Determine the (x, y) coordinate at the center of the cell enclosing the given text.  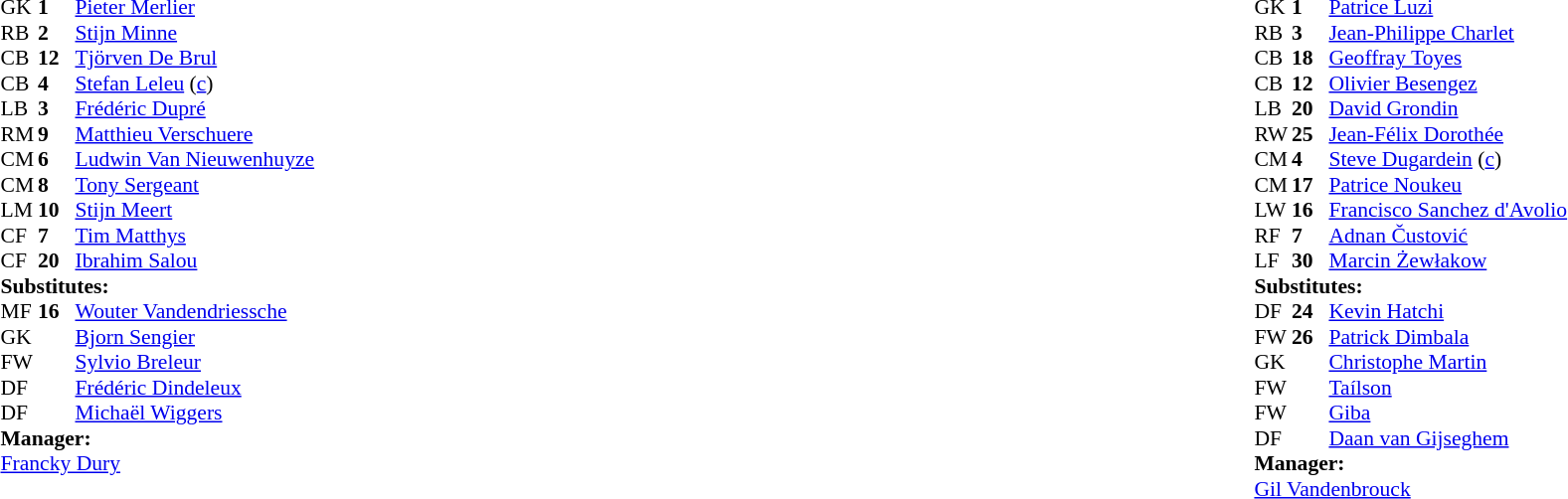
6 (57, 160)
Bjorn Sengier (195, 337)
Olivier Besengez (1448, 83)
RM (19, 134)
17 (1310, 185)
RF (1273, 236)
Stijn Minne (195, 33)
Kevin Hatchi (1448, 311)
10 (57, 210)
LW (1273, 210)
Francky Dury (157, 464)
Matthieu Verschuere (195, 134)
26 (1310, 337)
Patrice Noukeu (1448, 185)
Adnan Čustović (1448, 236)
Frédéric Dindeleux (195, 388)
Stefan Leleu (c) (195, 83)
25 (1310, 134)
Jean-Philippe Charlet (1448, 33)
Frédéric Dupré (195, 108)
Marcin Żewłakow (1448, 261)
LF (1273, 261)
Wouter Vandendriessche (195, 311)
Christophe Martin (1448, 363)
9 (57, 134)
18 (1310, 59)
Ibrahim Salou (195, 261)
2 (57, 33)
Geoffray Toyes (1448, 59)
Sylvio Breleur (195, 363)
RW (1273, 134)
24 (1310, 311)
Stijn Meert (195, 210)
Taílson (1448, 388)
David Grondin (1448, 108)
Ludwin Van Nieuwenhuyze (195, 160)
MF (19, 311)
Michaël Wiggers (195, 413)
Francisco Sanchez d'Avolio (1448, 210)
Daan van Gijseghem (1448, 438)
Steve Dugardein (c) (1448, 160)
Tim Matthys (195, 236)
30 (1310, 261)
Tony Sergeant (195, 185)
Patrick Dimbala (1448, 337)
LM (19, 210)
Tjörven De Brul (195, 59)
Giba (1448, 413)
Jean-Félix Dorothée (1448, 134)
8 (57, 185)
